Find where the given text appears and provide that cell's center as (x, y) coordinate. 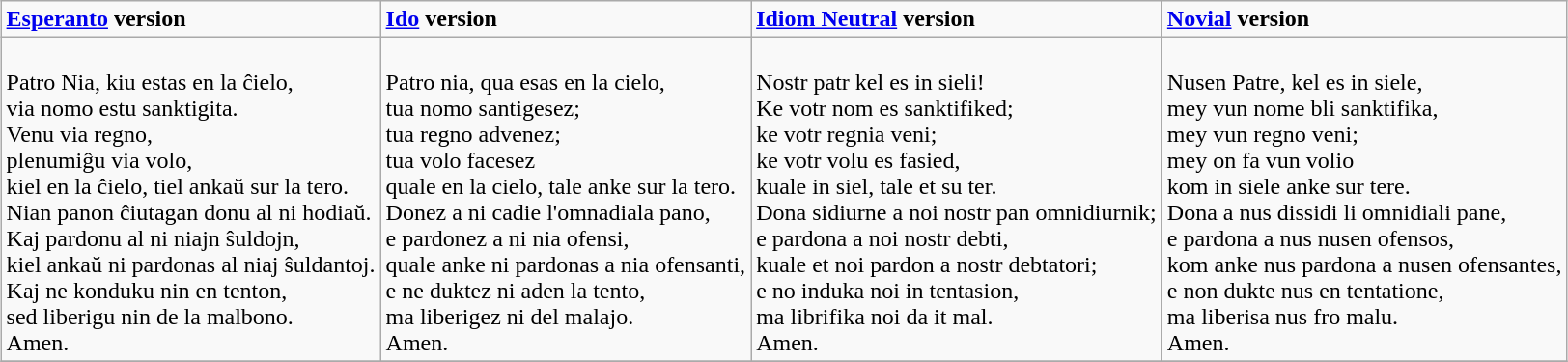
Ido version (566, 19)
Esperanto version (191, 19)
Novial version (1364, 19)
Idiom Neutral version (957, 19)
